Locate the cell with the specified text and output its [x, y] center coordinate. 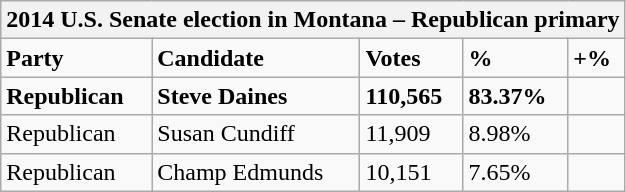
Susan Cundiff [256, 134]
% [516, 58]
Steve Daines [256, 96]
Champ Edmunds [256, 172]
Party [76, 58]
2014 U.S. Senate election in Montana – Republican primary [313, 20]
8.98% [516, 134]
Candidate [256, 58]
110,565 [412, 96]
11,909 [412, 134]
10,151 [412, 172]
+% [596, 58]
Votes [412, 58]
7.65% [516, 172]
83.37% [516, 96]
